Find where the given text appears and provide that cell's center as [x, y] coordinate. 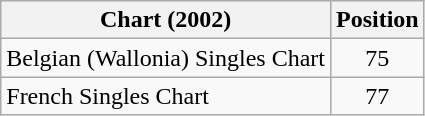
Chart (2002) [166, 20]
Belgian (Wallonia) Singles Chart [166, 58]
Position [377, 20]
77 [377, 96]
75 [377, 58]
French Singles Chart [166, 96]
